Return the [x, y] coordinate for the center point of the cell that contains the specified text.  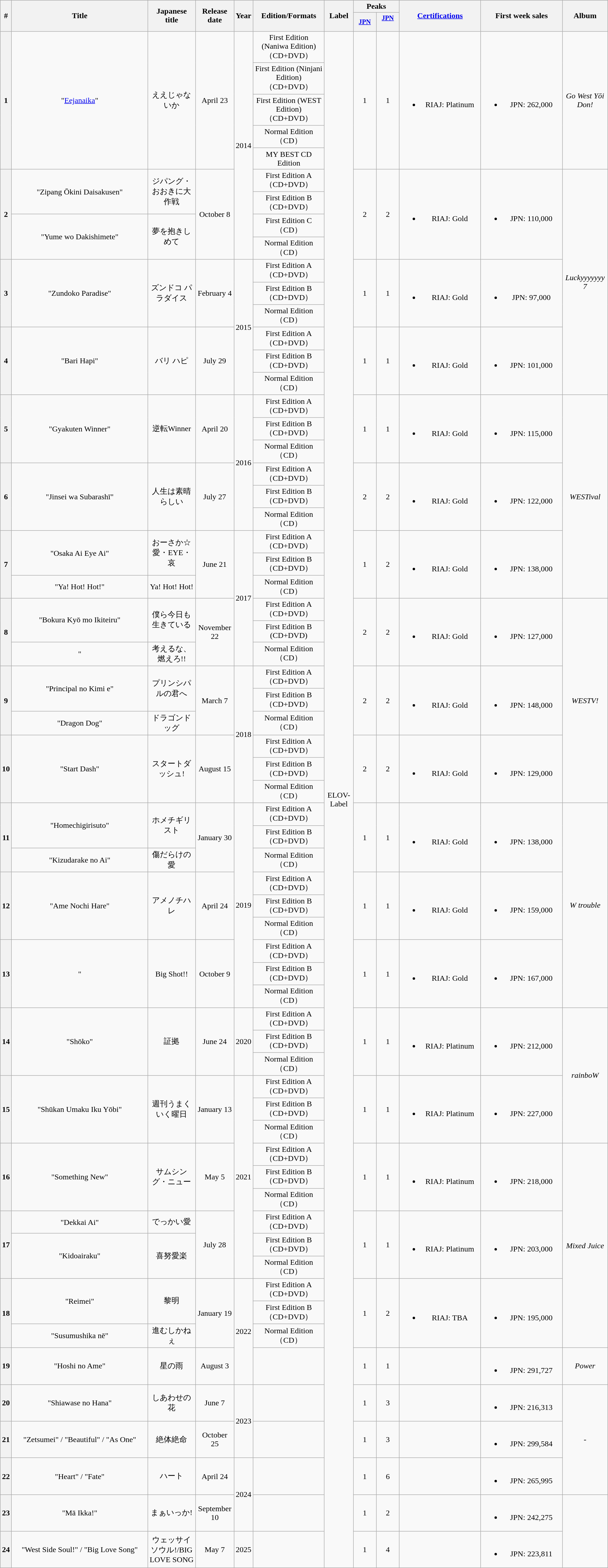
"Homechigirisuto" [80, 825]
"Yume wo Dakishimete" [80, 237]
rainboW [585, 1075]
February 4 [215, 293]
Album [585, 16]
July 27 [215, 497]
"Zetsumei" / "Beautiful" / "As One" [80, 1439]
"Principal no Kimi e" [80, 688]
Certifications [440, 16]
July 28 [215, 1245]
MY BEST CD Edition [289, 158]
First Edition (Naniwa Edition)（CD+DVD） [289, 47]
週刊うまくいく曜日 [171, 1109]
Edition/Formats [289, 16]
May 7 [215, 1550]
22 [6, 1476]
October 8 [215, 214]
2014 [244, 145]
JPN: 262,000 [522, 100]
12 [6, 906]
星の雨 [171, 1366]
JPN: 97,000 [522, 293]
April 23 [215, 100]
ハート [171, 1476]
JPN: 148,000 [522, 701]
アメノチハレ [171, 906]
進むしかねぇ [171, 1336]
"Shiawase no Hana" [80, 1403]
WESTV! [585, 701]
8 [6, 632]
"Osaka Ai Eye Ai" [80, 553]
バリ ハピ [171, 361]
July 29 [215, 361]
2019 [244, 905]
First Edition C（CD） [289, 226]
2018 [244, 734]
Year [244, 16]
January 13 [215, 1109]
17 [6, 1245]
ドラゴンドッグ [171, 723]
"Gyakuten Winner" [80, 429]
19 [6, 1366]
"Dragon Dog" [80, 723]
Luckyyyyyyy 7 [585, 282]
"Start Dash" [80, 769]
"Mā Ikka!" [80, 1513]
しあわせの花 [171, 1403]
January 30 [215, 838]
"West Side Soul!" / "Big Love Song" [80, 1550]
20 [6, 1403]
黎明 [171, 1301]
# [6, 16]
18 [6, 1313]
Ya! Hot! Hot! [171, 587]
- [585, 1439]
5 [6, 429]
"Jinsei wa Subarashī" [80, 497]
JPN: 127,000 [522, 632]
2025 [244, 1550]
逆転Winner [171, 429]
JPN: 115,000 [522, 429]
JPN: 110,000 [522, 214]
First Edition (WEST Edition)（CD+DVD） [289, 110]
ELOV-Label [339, 799]
"Kidoairaku" [80, 1256]
"Bari Hapi" [80, 361]
絶体絶命 [171, 1439]
サムシング・ニュー [171, 1177]
でっかい愛 [171, 1222]
スタートダッシュ! [171, 769]
JPN: 227,000 [522, 1109]
W trouble [585, 905]
"Kizudarake no Ai" [80, 860]
2020 [244, 1041]
"Reimei" [80, 1301]
First Edition (Ninjani Edition)（CD+DVD） [289, 79]
"Zundoko Paradise" [80, 293]
October 25 [215, 1439]
JPN: 216,313 [522, 1403]
WESTival [585, 496]
JPN: 218,000 [522, 1177]
June 7 [215, 1403]
JPN: 265,995 [522, 1476]
JPN: 167,000 [522, 974]
Power [585, 1366]
"Ame Nochi Hare" [80, 906]
March 7 [215, 701]
15 [6, 1109]
10 [6, 769]
"Something New" [80, 1177]
7 [6, 564]
"Ya! Hot! Hot!" [80, 587]
Peaks [376, 6]
"Hoshi no Ame" [80, 1366]
9 [6, 701]
"Eejanaika" [80, 100]
16 [6, 1177]
JPN: 291,727 [522, 1366]
人生は素晴らしい [171, 497]
"Susumushika nē" [80, 1336]
June 24 [215, 1041]
May 5 [215, 1177]
JPN: 212,000 [522, 1041]
夢を抱きしめて [171, 237]
January 19 [215, 1313]
2022 [244, 1331]
JPN: 129,000 [522, 769]
13 [6, 974]
おーさか☆愛・EYE・哀 [171, 553]
2024 [244, 1495]
ズンドコ パラダイス [171, 293]
Big Shot!! [171, 974]
JPN: 223,811 [522, 1550]
JPN: 101,000 [522, 361]
ウェッサイソウル!/BIG LOVE SONG [171, 1550]
"Dekkai Ai" [80, 1222]
Label [339, 16]
まぁいっか! [171, 1513]
24 [6, 1550]
November 22 [215, 632]
JPN: 195,000 [522, 1313]
喜努愛楽 [171, 1256]
JPN: 159,000 [522, 906]
14 [6, 1041]
"Shūkan Umaku Iku Yōbi" [80, 1109]
August 15 [215, 769]
Release date [215, 16]
September 10 [215, 1513]
2015 [244, 327]
"Zipang Ōkini Daisakusen" [80, 192]
23 [6, 1513]
August 3 [215, 1366]
2021 [244, 1177]
2023 [244, 1421]
Go West Yōi Don! [585, 100]
11 [6, 838]
考えるな、燃えろ!! [171, 654]
JPN: 242,275 [522, 1513]
2016 [244, 462]
June 21 [215, 564]
ホメチギリスト [171, 825]
21 [6, 1439]
Japanese title [171, 16]
"Heart" / "Fate" [80, 1476]
October 9 [215, 974]
April 20 [215, 429]
"Shōko" [80, 1041]
JPN: 122,000 [522, 497]
ジパング・おおきに大作戦 [171, 192]
JPN: 299,584 [522, 1439]
プリンシパルの君へ [171, 688]
"Bokura Kyō mo Ikiteiru" [80, 620]
JPN: 203,000 [522, 1245]
僕ら今日も生きている [171, 620]
2017 [244, 598]
傷だらけの愛 [171, 860]
First Edition B (CD+DVD) [289, 631]
First week sales [522, 16]
Title [80, 16]
証拠 [171, 1041]
RIAJ: TBA [440, 1313]
Mixed Juice [585, 1245]
ええじゃないか [171, 100]
